For the text-containing cell, return its midpoint in (X, Y) coordinate format. 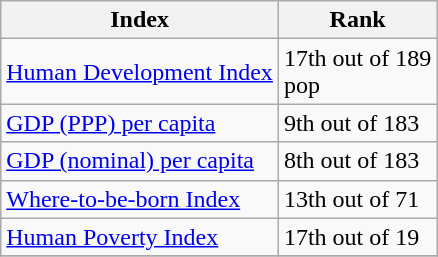
17th out of 189pop (357, 72)
Where-to-be-born Index (140, 199)
13th out of 71 (357, 199)
8th out of 183 (357, 161)
Index (140, 20)
Rank (357, 20)
17th out of 19 (357, 237)
Human Poverty Index (140, 237)
GDP (nominal) per capita (140, 161)
Human Development Index (140, 72)
9th out of 183 (357, 123)
GDP (PPP) per capita (140, 123)
